Identify which cell holds the provided text, then report its [x, y] central coordinate. 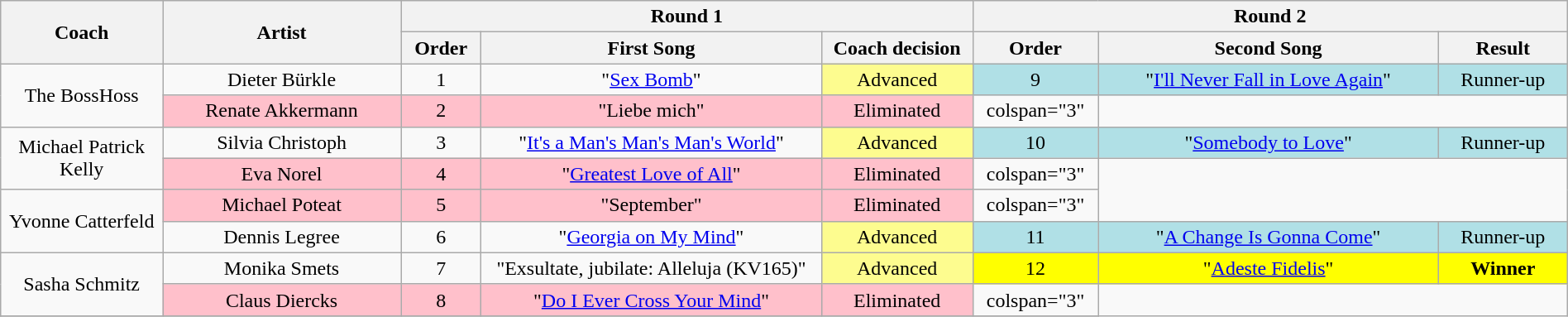
"Greatest Love of All" [652, 174]
Winner [1503, 268]
"Exsultate, jubilate: Alleluja (KV165)" [652, 268]
Renate Akkermann [282, 111]
Round 1 [687, 17]
12 [1035, 268]
7 [442, 268]
Second Song [1269, 48]
Dieter Bürkle [282, 79]
Artist [282, 32]
5 [442, 205]
"September" [652, 205]
11 [1035, 237]
Yvonne Catterfeld [82, 221]
"Liebe mich" [652, 111]
Coach [82, 32]
3 [442, 142]
"Sex Bomb" [652, 79]
9 [1035, 79]
"A Change Is Gonna Come" [1269, 237]
Dennis Legree [282, 237]
Michael Poteat [282, 205]
Coach decision [896, 48]
"I'll Never Fall in Love Again" [1269, 79]
1 [442, 79]
6 [442, 237]
"Adeste Fidelis" [1269, 268]
8 [442, 300]
Michael Patrick Kelly [82, 158]
Eva Norel [282, 174]
First Song [652, 48]
"Do I Ever Cross Your Mind" [652, 300]
Sasha Schmitz [82, 284]
Result [1503, 48]
10 [1035, 142]
4 [442, 174]
Silvia Christoph [282, 142]
The BossHoss [82, 95]
"Georgia on My Mind" [652, 237]
Claus Diercks [282, 300]
"It's a Man's Man's Man's World" [652, 142]
"Somebody to Love" [1269, 142]
2 [442, 111]
Round 2 [1270, 17]
Monika Smets [282, 268]
